Output the (x, y) coordinate of the center of the cell containing the given text.  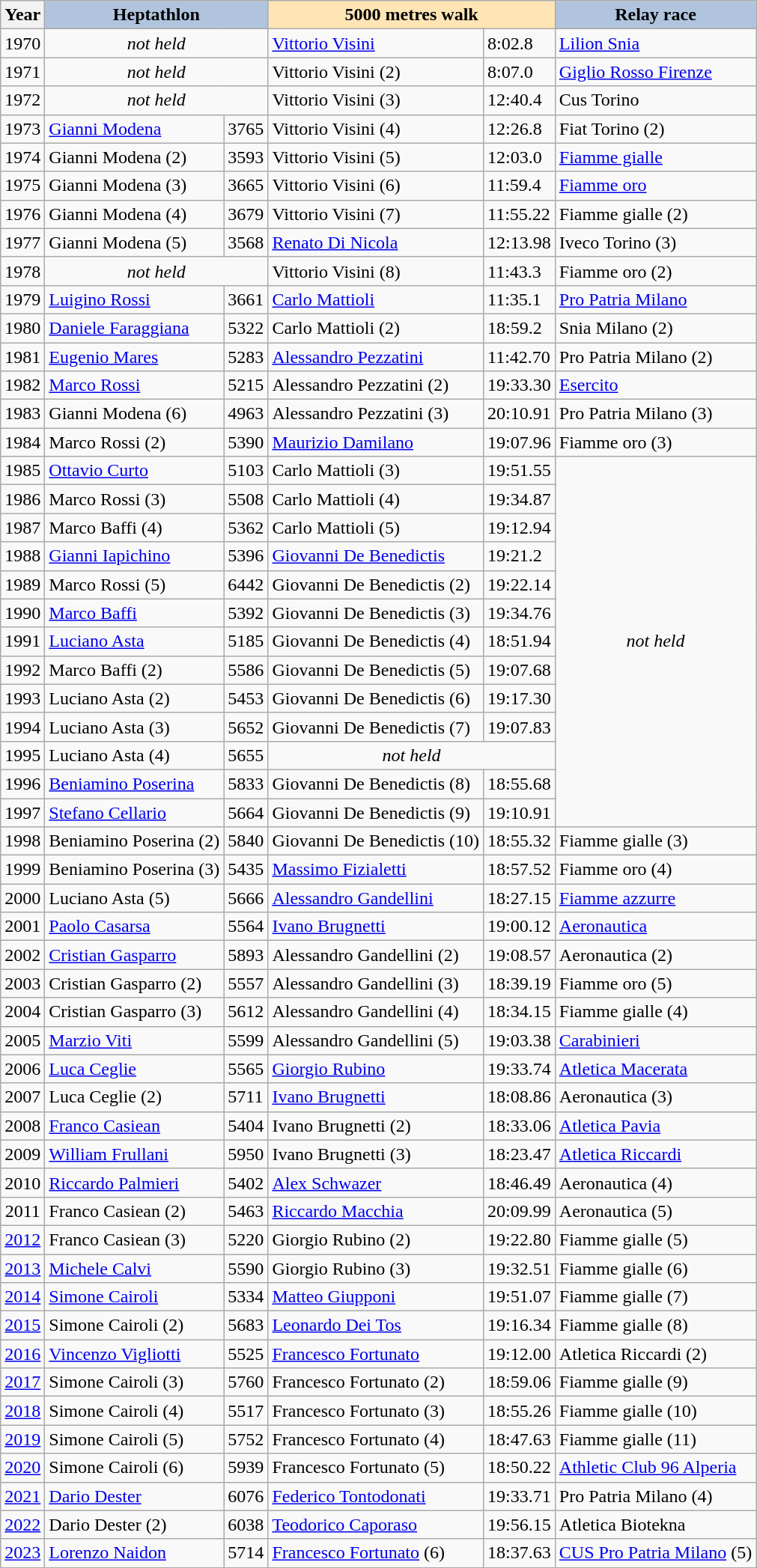
12:26.8 (520, 129)
Alessandro Gandellini (2) (376, 955)
Fiamme oro (3) (655, 442)
2018 (22, 1411)
1984 (22, 442)
3679 (246, 214)
19:08.57 (520, 955)
2015 (22, 1326)
Fiamme gialle (9) (655, 1382)
Giovanni De Benedictis (3) (376, 613)
5185 (246, 641)
Luciano Asta (2) (135, 698)
18:55.32 (520, 841)
Atletica Macerata (655, 1069)
Federico Tontodonati (376, 1496)
2009 (22, 1154)
Atletica Riccardi (655, 1154)
Marzio Viti (135, 1040)
18:55.68 (520, 784)
Gianni Modena (135, 129)
Riccardo Palmieri (135, 1183)
19:56.15 (520, 1525)
Giovanni De Benedictis (5) (376, 670)
2001 (22, 927)
5402 (246, 1183)
Francesco Fortunato (3) (376, 1411)
Luigino Rossi (135, 299)
Alessandro Gandellini (376, 898)
5463 (246, 1211)
Pro Patria Milano (2) (655, 357)
Beniamino Poserina (2) (135, 841)
Giovanni De Benedictis (2) (376, 585)
Ottavio Curto (135, 471)
Franco Casiean (2) (135, 1211)
1993 (22, 698)
6442 (246, 585)
3661 (246, 299)
1999 (22, 870)
20:09.99 (520, 1211)
18:59.2 (520, 328)
Year (22, 15)
11:42.70 (520, 357)
Fiamme gialle (655, 157)
Giovanni De Benedictis (376, 556)
12:03.0 (520, 157)
Dario Dester (135, 1496)
19:00.12 (520, 927)
Aeronautica (3) (655, 1097)
Giovanni De Benedictis (6) (376, 698)
5833 (246, 784)
Fiamme oro (655, 186)
Snia Milano (2) (655, 328)
Ivano Brugnetti (2) (376, 1126)
Alessandro Pezzatini (2) (376, 385)
12:40.4 (520, 100)
5612 (246, 1012)
19:33.74 (520, 1069)
5564 (246, 927)
5525 (246, 1354)
Fiamme azzurre (655, 898)
5396 (246, 556)
Franco Casiean (3) (135, 1239)
2012 (22, 1239)
Atletica Biotekna (655, 1525)
Atletica Pavia (655, 1126)
2022 (22, 1525)
18:47.63 (520, 1439)
18:27.15 (520, 898)
1991 (22, 641)
Esercito (655, 385)
Fiamme gialle (6) (655, 1269)
Vittorio Visini (3) (376, 100)
Beniamino Poserina (135, 784)
19:10.91 (520, 812)
4963 (246, 414)
1985 (22, 471)
Fiamme gialle (2) (655, 214)
5404 (246, 1126)
Cristian Gasparro (3) (135, 1012)
Vittorio Visini (6) (376, 186)
Carlo Mattioli (3) (376, 471)
Vittorio Visini (7) (376, 214)
18:34.15 (520, 1012)
20:10.91 (520, 414)
Alessandro Gandellini (3) (376, 983)
19:03.38 (520, 1040)
Carlo Mattioli (4) (376, 499)
5517 (246, 1411)
Francesco Fortunato (2) (376, 1382)
11:43.3 (520, 271)
1973 (22, 129)
2005 (22, 1040)
5283 (246, 357)
Athletic Club 96 Alperia (655, 1468)
5664 (246, 812)
8:07.0 (520, 72)
19:17.30 (520, 698)
Fiamme oro (4) (655, 870)
5322 (246, 328)
Vittorio Visini (5) (376, 157)
11:59.4 (520, 186)
2023 (22, 1553)
5655 (246, 755)
5893 (246, 955)
5950 (246, 1154)
Simone Cairoli (2) (135, 1326)
Aeronautica (4) (655, 1183)
2008 (22, 1126)
18:55.26 (520, 1411)
Simone Cairoli (4) (135, 1411)
19:12.94 (520, 528)
Pro Patria Milano (4) (655, 1496)
3665 (246, 186)
Gianni Iapichino (135, 556)
Giorgio Rubino (3) (376, 1269)
19:51.55 (520, 471)
Simone Cairoli (135, 1297)
18:46.49 (520, 1183)
2007 (22, 1097)
1976 (22, 214)
11:55.22 (520, 214)
19:34.76 (520, 613)
3568 (246, 242)
5760 (246, 1382)
3765 (246, 129)
Alessandro Gandellini (5) (376, 1040)
18:39.19 (520, 983)
Giovanni De Benedictis (4) (376, 641)
Gianni Modena (3) (135, 186)
5939 (246, 1468)
Giovanni De Benedictis (9) (376, 812)
5752 (246, 1439)
Beniamino Poserina (3) (135, 870)
18:23.47 (520, 1154)
Simone Cairoli (5) (135, 1439)
19:07.68 (520, 670)
Giovanni De Benedictis (10) (376, 841)
1971 (22, 72)
1997 (22, 812)
Cristian Gasparro (2) (135, 983)
19:34.87 (520, 499)
3593 (246, 157)
6038 (246, 1525)
Matteo Giupponi (376, 1297)
5714 (246, 1553)
2003 (22, 983)
Alex Schwazer (376, 1183)
Luciano Asta (135, 641)
Marco Rossi (2) (135, 442)
1981 (22, 357)
2000 (22, 898)
5711 (246, 1097)
5683 (246, 1326)
11:35.1 (520, 299)
Fiamme oro (5) (655, 983)
Pro Patria Milano (3) (655, 414)
18:33.06 (520, 1126)
6076 (246, 1496)
Fiamme gialle (7) (655, 1297)
1988 (22, 556)
Alessandro Pezzatini (3) (376, 414)
Luca Ceglie (135, 1069)
Dario Dester (2) (135, 1525)
Stefano Cellario (135, 812)
Carlo Mattioli (376, 299)
CUS Pro Patria Milano (5) (655, 1553)
5453 (246, 698)
Leonardo Dei Tos (376, 1326)
1995 (22, 755)
Atletica Riccardi (2) (655, 1354)
Renato Di Nicola (376, 242)
12:13.98 (520, 242)
5557 (246, 983)
1977 (22, 242)
Michele Calvi (135, 1269)
Lorenzo Naidon (135, 1553)
Vincenzo Vigliotti (135, 1354)
18:50.22 (520, 1468)
Simone Cairoli (3) (135, 1382)
Giglio Rosso Firenze (655, 72)
5652 (246, 727)
19:32.51 (520, 1269)
1994 (22, 727)
William Frullani (135, 1154)
19:07.96 (520, 442)
2011 (22, 1211)
Fiamme gialle (11) (655, 1439)
1986 (22, 499)
19:16.34 (520, 1326)
1972 (22, 100)
Francesco Fortunato (6) (376, 1553)
Francesco Fortunato (4) (376, 1439)
2017 (22, 1382)
Fiamme gialle (10) (655, 1411)
1983 (22, 414)
Fiamme gialle (5) (655, 1239)
Riccardo Macchia (376, 1211)
Alessandro Pezzatini (376, 357)
18:08.86 (520, 1097)
2002 (22, 955)
1987 (22, 528)
5362 (246, 528)
1980 (22, 328)
5390 (246, 442)
18:57.52 (520, 870)
Gianni Modena (6) (135, 414)
Fiat Torino (2) (655, 129)
Relay race (655, 15)
1990 (22, 613)
Aeronautica (5) (655, 1211)
Marco Rossi (135, 385)
Vittorio Visini (4) (376, 129)
5565 (246, 1069)
5392 (246, 613)
Daniele Faraggiana (135, 328)
5334 (246, 1297)
Gianni Modena (5) (135, 242)
Heptathlon (156, 15)
Pro Patria Milano (655, 299)
1975 (22, 186)
1989 (22, 585)
5215 (246, 385)
Fiamme gialle (3) (655, 841)
19:22.14 (520, 585)
2020 (22, 1468)
Fiamme gialle (8) (655, 1326)
Marco Baffi (4) (135, 528)
Carlo Mattioli (5) (376, 528)
Aeronautica (2) (655, 955)
Francesco Fortunato (376, 1354)
Iveco Torino (3) (655, 242)
Aeronautica (655, 927)
19:22.80 (520, 1239)
Giovanni De Benedictis (8) (376, 784)
Simone Cairoli (6) (135, 1468)
5508 (246, 499)
Francesco Fortunato (5) (376, 1468)
1978 (22, 271)
18:37.63 (520, 1553)
Carabinieri (655, 1040)
5103 (246, 471)
Massimo Fizialetti (376, 870)
Alessandro Gandellini (4) (376, 1012)
2006 (22, 1069)
1970 (22, 43)
Luca Ceglie (2) (135, 1097)
5840 (246, 841)
Luciano Asta (5) (135, 898)
1982 (22, 385)
19:33.71 (520, 1496)
Eugenio Mares (135, 357)
Cus Torino (655, 100)
Maurizio Damilano (376, 442)
19:33.30 (520, 385)
Marco Baffi (135, 613)
Teodorico Caporaso (376, 1525)
2004 (22, 1012)
1974 (22, 157)
Paolo Casarsa (135, 927)
Franco Casiean (135, 1126)
Giorgio Rubino (2) (376, 1239)
18:51.94 (520, 641)
2016 (22, 1354)
2019 (22, 1439)
Giorgio Rubino (376, 1069)
2010 (22, 1183)
19:12.00 (520, 1354)
5435 (246, 870)
Vittorio Visini (2) (376, 72)
5000 metres walk (412, 15)
Marco Baffi (2) (135, 670)
1979 (22, 299)
Gianni Modena (4) (135, 214)
2013 (22, 1269)
Fiamme gialle (4) (655, 1012)
8:02.8 (520, 43)
2021 (22, 1496)
1992 (22, 670)
Giovanni De Benedictis (7) (376, 727)
5220 (246, 1239)
19:21.2 (520, 556)
5586 (246, 670)
Carlo Mattioli (2) (376, 328)
Ivano Brugnetti (3) (376, 1154)
Luciano Asta (4) (135, 755)
19:51.07 (520, 1297)
Vittorio Visini (376, 43)
Luciano Asta (3) (135, 727)
Marco Rossi (5) (135, 585)
Cristian Gasparro (135, 955)
18:59.06 (520, 1382)
19:07.83 (520, 727)
Marco Rossi (3) (135, 499)
Fiamme oro (2) (655, 271)
1996 (22, 784)
5666 (246, 898)
Vittorio Visini (8) (376, 271)
Lilion Snia (655, 43)
5590 (246, 1269)
Gianni Modena (2) (135, 157)
5599 (246, 1040)
1998 (22, 841)
2014 (22, 1297)
